Return the (X, Y) coordinate for the center point of the cell that contains the specified text.  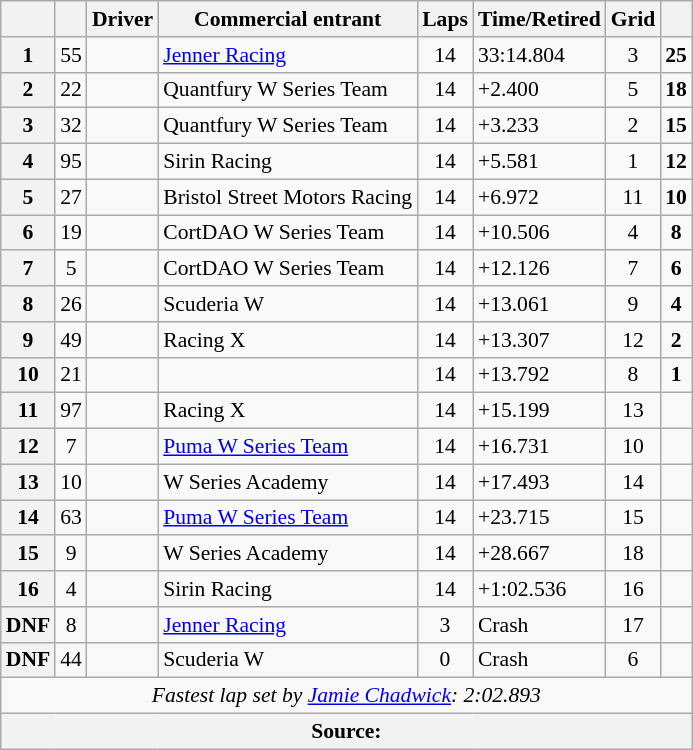
+5.581 (540, 162)
Grid (634, 19)
Bristol Street Motors Racing (288, 197)
+10.506 (540, 233)
+13.792 (540, 375)
44 (71, 660)
+13.061 (540, 304)
+16.731 (540, 447)
+13.307 (540, 340)
97 (71, 411)
Driver (122, 19)
Fastest lap set by Jamie Chadwick: 2:02.893 (346, 696)
55 (71, 55)
25 (676, 55)
Commercial entrant (288, 19)
27 (71, 197)
+2.400 (540, 90)
0 (445, 660)
49 (71, 340)
95 (71, 162)
+6.972 (540, 197)
19 (71, 233)
+12.126 (540, 269)
Source: (346, 732)
+3.233 (540, 126)
17 (634, 625)
+28.667 (540, 554)
32 (71, 126)
21 (71, 375)
Time/Retired (540, 19)
+1:02.536 (540, 589)
+17.493 (540, 482)
+15.199 (540, 411)
63 (71, 518)
22 (71, 90)
Laps (445, 19)
26 (71, 304)
33:14.804 (540, 55)
+23.715 (540, 518)
